Identify which cell holds the provided text, then report its [x, y] central coordinate. 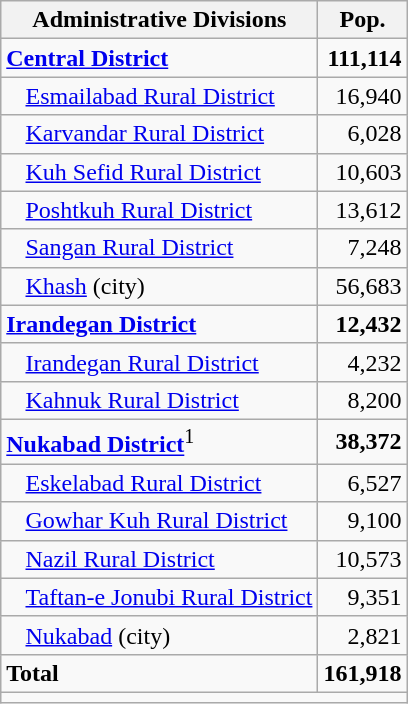
56,683 [362, 286]
Khash (city) [160, 286]
Taftan-e Jonubi Rural District [160, 597]
8,200 [362, 400]
Nazil Rural District [160, 559]
Kahnuk Rural District [160, 400]
Poshtkuh Rural District [160, 210]
Total [160, 673]
9,351 [362, 597]
Administrative Divisions [160, 20]
Esmailabad Rural District [160, 96]
Gowhar Kuh Rural District [160, 521]
Eskelabad Rural District [160, 483]
Irandegan Rural District [160, 362]
9,100 [362, 521]
4,232 [362, 362]
38,372 [362, 442]
Sangan Rural District [160, 248]
Nukabad District1 [160, 442]
12,432 [362, 324]
2,821 [362, 635]
10,573 [362, 559]
Kuh Sefid Rural District [160, 172]
7,248 [362, 248]
13,612 [362, 210]
Central District [160, 58]
10,603 [362, 172]
111,114 [362, 58]
6,527 [362, 483]
Irandegan District [160, 324]
Karvandar Rural District [160, 134]
16,940 [362, 96]
161,918 [362, 673]
Pop. [362, 20]
Nukabad (city) [160, 635]
6,028 [362, 134]
